Pinpoint the cell where the given text exists, returning its (x, y) midpoint coordinate. 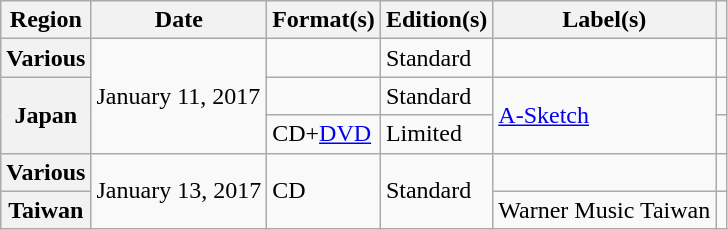
Label(s) (604, 20)
Edition(s) (436, 20)
A-Sketch (604, 115)
Warner Music Taiwan (604, 210)
Limited (436, 134)
January 11, 2017 (179, 96)
Date (179, 20)
January 13, 2017 (179, 191)
CD (324, 191)
Japan (46, 115)
Taiwan (46, 210)
Region (46, 20)
CD+DVD (324, 134)
Format(s) (324, 20)
